Search for the cell housing the specified text and yield its [X, Y] center coordinate. 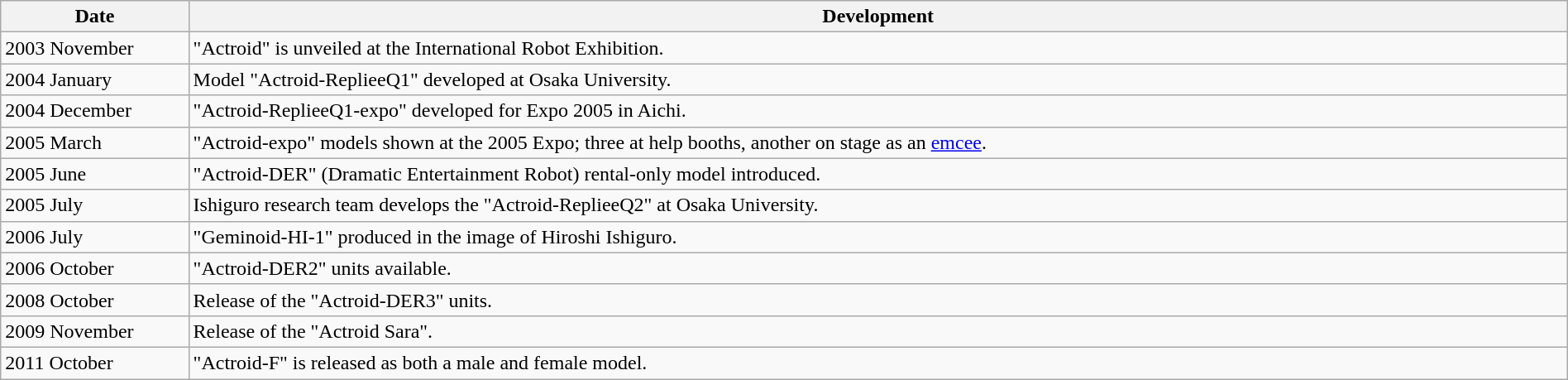
"Actroid-DER2" units available. [878, 268]
2005 June [94, 174]
"Actroid-ReplieeQ1-expo" developed for Expo 2005 in Aichi. [878, 111]
"Actroid-DER" (Dramatic Entertainment Robot) rental-only model introduced. [878, 174]
Ishiguro research team develops the "Actroid-ReplieeQ2" at Osaka University. [878, 205]
Release of the "Actroid Sara". [878, 331]
"Actroid-expo" models shown at the 2005 Expo; three at help booths, another on stage as an emcee. [878, 142]
Date [94, 17]
2008 October [94, 300]
Model "Actroid-ReplieeQ1" developed at Osaka University. [878, 79]
2004 January [94, 79]
Release of the "Actroid-DER3" units. [878, 300]
2005 March [94, 142]
"Actroid-F" is released as both a male and female model. [878, 363]
2009 November [94, 331]
2003 November [94, 48]
2011 October [94, 363]
"Actroid" is unveiled at the International Robot Exhibition. [878, 48]
Development [878, 17]
2006 July [94, 237]
"Geminoid-HI-1" produced in the image of Hiroshi Ishiguro. [878, 237]
2005 July [94, 205]
2004 December [94, 111]
2006 October [94, 268]
